Return the (x, y) coordinate for the center point of the cell that contains the specified text.  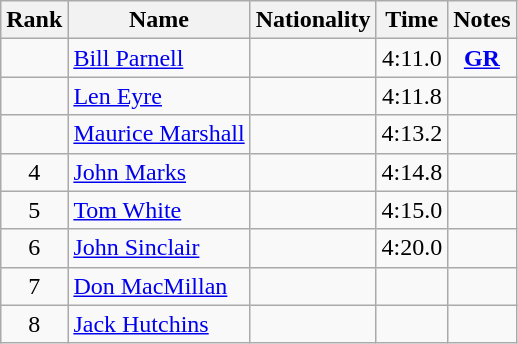
8 (34, 324)
Bill Parnell (159, 58)
4 (34, 172)
Tom White (159, 210)
John Marks (159, 172)
Len Eyre (159, 96)
Name (159, 20)
Rank (34, 20)
4:13.2 (412, 134)
4:11.8 (412, 96)
4:14.8 (412, 172)
Don MacMillan (159, 286)
5 (34, 210)
Maurice Marshall (159, 134)
6 (34, 248)
John Sinclair (159, 248)
Nationality (313, 20)
4:11.0 (412, 58)
Notes (482, 20)
4:15.0 (412, 210)
Time (412, 20)
7 (34, 286)
4:20.0 (412, 248)
GR (482, 58)
Jack Hutchins (159, 324)
